Return [x, y] of the center of cell containing provided text 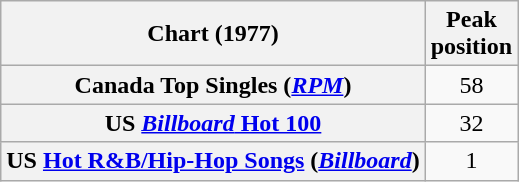
Chart (1977) [213, 34]
1 [471, 161]
US Hot R&B/Hip-Hop Songs (Billboard) [213, 161]
Peakposition [471, 34]
US Billboard Hot 100 [213, 123]
58 [471, 85]
Canada Top Singles (RPM) [213, 85]
32 [471, 123]
